Detect which cell encompasses the target text, then output its (X, Y) center coordinate. 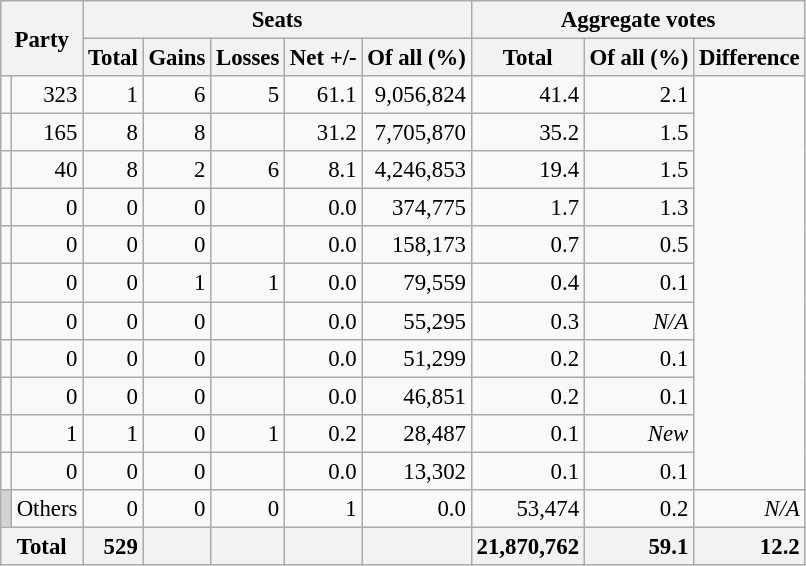
13,302 (416, 471)
4,246,853 (416, 170)
0.4 (528, 283)
New (638, 433)
165 (46, 133)
Others (46, 509)
529 (113, 546)
0.5 (638, 245)
51,299 (416, 358)
323 (46, 95)
28,487 (416, 433)
9,056,824 (416, 95)
1.7 (528, 208)
12.2 (750, 546)
2 (177, 170)
1.3 (638, 208)
7,705,870 (416, 133)
19.4 (528, 170)
46,851 (416, 396)
0.3 (528, 321)
Party (42, 38)
31.2 (324, 133)
Aggregate votes (638, 20)
Net +/- (324, 58)
2.1 (638, 95)
55,295 (416, 321)
Difference (750, 58)
8.1 (324, 170)
Gains (177, 58)
5 (248, 95)
Seats (278, 20)
158,173 (416, 245)
53,474 (528, 509)
0.7 (528, 245)
79,559 (416, 283)
59.1 (638, 546)
Losses (248, 58)
41.4 (528, 95)
374,775 (416, 208)
35.2 (528, 133)
40 (46, 170)
61.1 (324, 95)
21,870,762 (528, 546)
